Identify which cell holds the provided text, then report its (x, y) central coordinate. 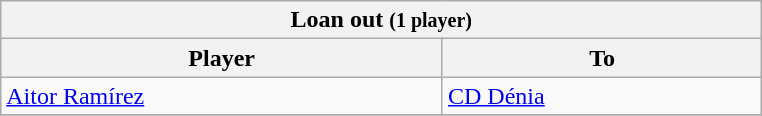
Player (222, 58)
Aitor Ramírez (222, 96)
CD Dénia (602, 96)
Loan out (1 player) (382, 20)
To (602, 58)
